For the text-containing cell, return its midpoint in (X, Y) coordinate format. 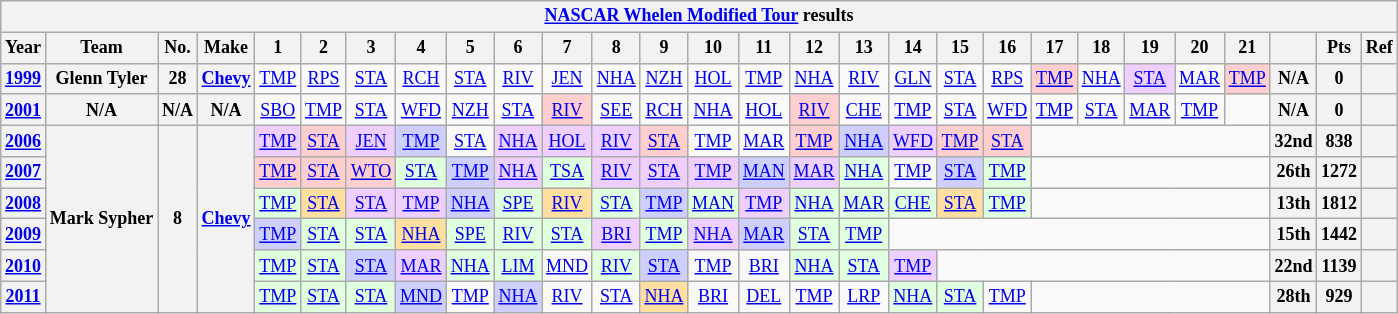
4 (422, 48)
Mark Sypher (101, 218)
Ref (1379, 48)
SEE (616, 110)
NASCAR Whelen Modified Tour results (699, 16)
16 (1008, 48)
3 (370, 48)
Glenn Tyler (101, 78)
2009 (24, 234)
2 (324, 48)
11 (764, 48)
Team (101, 48)
2011 (24, 296)
2007 (24, 172)
15 (960, 48)
GLN (914, 78)
7 (568, 48)
2001 (24, 110)
LIM (518, 266)
21 (1247, 48)
1139 (1340, 266)
32nd (1294, 140)
28th (1294, 296)
Pts (1340, 48)
13th (1294, 204)
18 (1101, 48)
Make (226, 48)
SBO (278, 110)
TSA (568, 172)
19 (1150, 48)
929 (1340, 296)
DEL (764, 296)
22nd (1294, 266)
1812 (1340, 204)
12 (814, 48)
1999 (24, 78)
13 (864, 48)
14 (914, 48)
20 (1200, 48)
WTO (370, 172)
28 (178, 78)
9 (664, 48)
LRP (864, 296)
2006 (24, 140)
1 (278, 48)
838 (1340, 140)
Year (24, 48)
5 (470, 48)
10 (714, 48)
26th (1294, 172)
2008 (24, 204)
6 (518, 48)
2010 (24, 266)
15th (1294, 234)
17 (1055, 48)
No. (178, 48)
1442 (1340, 234)
1272 (1340, 172)
